Locate the cell with the specified text and output its [x, y] center coordinate. 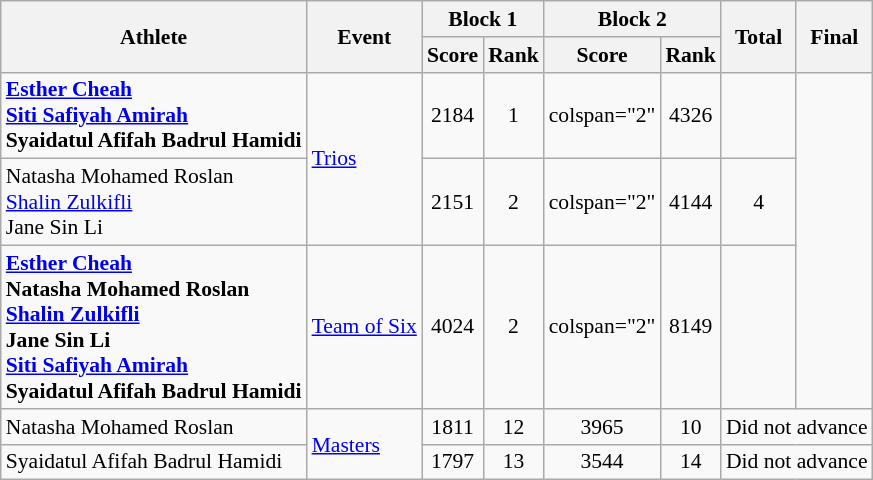
Syaidatul Afifah Badrul Hamidi [154, 462]
4 [758, 202]
14 [690, 462]
Final [834, 36]
Esther CheahSiti Safiyah AmirahSyaidatul Afifah Badrul Hamidi [154, 116]
8149 [690, 328]
Total [758, 36]
2184 [452, 116]
Masters [364, 444]
1 [514, 116]
10 [690, 427]
Natasha Mohamed RoslanShalin ZulkifliJane Sin Li [154, 202]
1797 [452, 462]
3965 [602, 427]
2151 [452, 202]
12 [514, 427]
3544 [602, 462]
Team of Six [364, 328]
Athlete [154, 36]
Event [364, 36]
Natasha Mohamed Roslan [154, 427]
4024 [452, 328]
Esther CheahNatasha Mohamed RoslanShalin ZulkifliJane Sin LiSiti Safiyah AmirahSyaidatul Afifah Badrul Hamidi [154, 328]
Trios [364, 158]
1811 [452, 427]
Block 1 [483, 19]
4326 [690, 116]
13 [514, 462]
4144 [690, 202]
Block 2 [632, 19]
